Capture the cell that displays the provided text and extract its [X, Y] central coordinate. 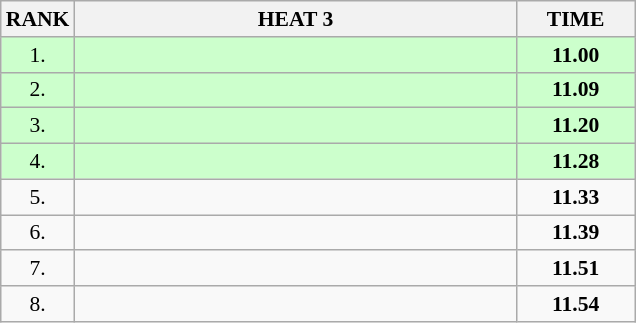
RANK [38, 19]
8. [38, 304]
11.09 [576, 90]
11.00 [576, 55]
6. [38, 233]
11.28 [576, 162]
2. [38, 90]
4. [38, 162]
1. [38, 55]
HEAT 3 [295, 19]
11.33 [576, 197]
11.51 [576, 269]
7. [38, 269]
11.39 [576, 233]
5. [38, 197]
11.20 [576, 126]
3. [38, 126]
11.54 [576, 304]
TIME [576, 19]
